Search for the cell housing the specified text and yield its [X, Y] center coordinate. 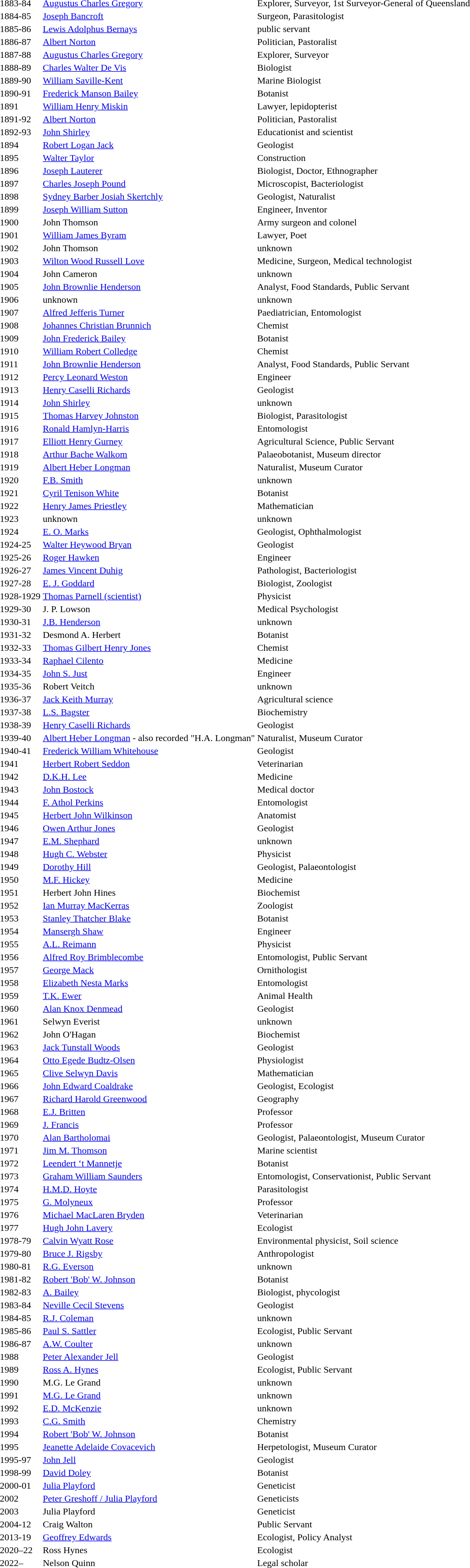
H.M.D. Hoyte [149, 1189]
Thomas Parnell (scientist) [149, 596]
D.K.H. Lee [149, 777]
John O'Hagan [149, 1034]
Herbert Robert Seddon [149, 764]
William Saville-Kent [149, 80]
Mansergh Shaw [149, 931]
William James Byram [149, 235]
Bruce J. Rigsby [149, 1254]
Johannes Christian Brunnich [149, 325]
John Frederick Bailey [149, 338]
Alan Knox Denmead [149, 1009]
C.G. Smith [149, 1421]
Leendert ‘t Mannetje [149, 1163]
John Cameron [149, 274]
A. Bailey [149, 1292]
Herbert John Wilkinson [149, 815]
J. Francis [149, 1125]
Desmond A. Herbert [149, 635]
Jack Tunstall Woods [149, 1047]
John S. Just [149, 673]
Robert Veitch [149, 686]
Cyril Tenison White [149, 493]
John Jell [149, 1460]
Walter Taylor [149, 158]
J.B. Henderson [149, 622]
Ronald Hamlyn-Harris [149, 429]
Frederick William Whitehouse [149, 751]
Calvin Wyatt Rose [149, 1241]
Dorothy Hill [149, 867]
William Henry Miskin [149, 106]
David Doley [149, 1473]
E.M. Shephard [149, 841]
R.J. Coleman [149, 1318]
Jim M. Thomson [149, 1150]
Jack Keith Murray [149, 699]
L.S. Bagster [149, 712]
Sydney Barber Josiah Skertchly [149, 196]
Graham William Saunders [149, 1176]
A.W. Coulter [149, 1344]
R.G. Everson [149, 1266]
Percy Leonard Weston [149, 377]
M.F. Hickey [149, 880]
J. P. Lowson [149, 609]
F.B. Smith [149, 480]
Wilton Wood Russell Love [149, 261]
Joseph Lauterer [149, 171]
Clive Selwyn Davis [149, 1073]
George Mack [149, 970]
Ross A. Hynes [149, 1370]
Michael MacLaren Bryden [149, 1215]
Frederick Manson Bailey [149, 93]
T.K. Ewer [149, 996]
E.D. McKenzie [149, 1408]
Ross Hynes [149, 1550]
Alfred Roy Brimblecombe [149, 957]
Selwyn Everist [149, 1022]
Neville Cecil Stevens [149, 1305]
A.L. Reimann [149, 944]
Ian Murray MacKerras [149, 905]
E. O. Marks [149, 532]
Joseph Bancroft [149, 16]
John Edward Coaldrake [149, 1086]
Hugh John Lavery [149, 1228]
Henry James Priestley [149, 506]
Jeanette Adelaide Covacevich [149, 1447]
Roger Hawken [149, 557]
Thomas Gilbert Henry Jones [149, 648]
Thomas Harvey Johnston [149, 416]
Walter Heywood Bryan [149, 545]
Albert Heber Longman - also recorded "H.A. Longman" [149, 738]
Richard Harold Greenwood [149, 1099]
Lewis Adolphus Bernays [149, 29]
Charles Walter De Vis [149, 68]
Alfred Jefferis Turner [149, 313]
Raphael Cilento [149, 661]
Elliott Henry Gurney [149, 441]
Arthur Bache Walkom [149, 454]
Herbert John Hines [149, 893]
Charles Joseph Pound [149, 184]
Geoffrey Edwards [149, 1537]
Stanley Thatcher Blake [149, 918]
Owen Arthur Jones [149, 828]
Albert Heber Longman [149, 467]
Otto Egede Budtz-Olsen [149, 1060]
E. J. Goddard [149, 583]
Paul S. Sattler [149, 1331]
Peter Alexander Jell [149, 1357]
G. Molyneux [149, 1202]
Craig Walton [149, 1524]
Joseph William Sutton [149, 209]
John Bostock [149, 789]
James Vincent Duhig [149, 570]
Elizabeth Nesta Marks [149, 983]
E.J. Britten [149, 1112]
William Robert Colledge [149, 351]
F. Athol Perkins [149, 802]
Augustus Charles Gregory [149, 55]
Alan Bartholomai [149, 1138]
Robert Logan Jack [149, 145]
Peter Greshoff / Julia Playford [149, 1498]
Hugh C. Webster [149, 854]
